Locate the cell with the specified text and output its [x, y] center coordinate. 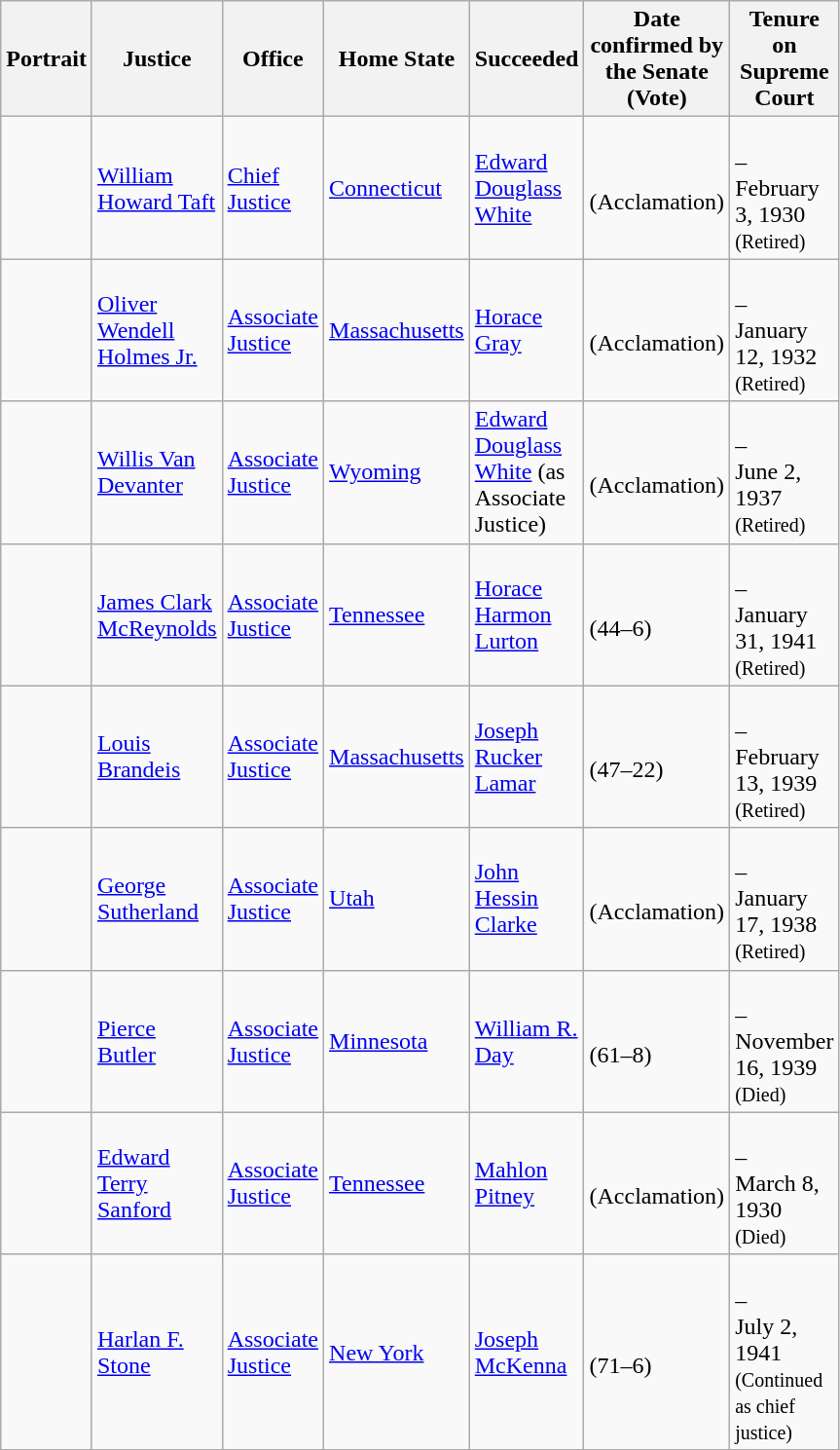
–July 2, 1941(Continued as chief justice) [785, 1352]
Edward Douglass White (as Associate Justice) [527, 472]
Minnesota [397, 1041]
Pierce Butler [157, 1041]
–January 31, 1941(Retired) [785, 614]
–March 8, 1930(Died) [785, 1183]
Chief Justice [273, 188]
–June 2, 1937(Retired) [785, 472]
Justice [157, 58]
Home State [397, 58]
(71–6) [657, 1352]
–February 3, 1930(Retired) [785, 188]
Wyoming [397, 472]
Willis Van Devanter [157, 472]
–January 17, 1938(Retired) [785, 899]
(47–22) [657, 757]
John Hessin Clarke [527, 899]
Tenure on Supreme Court [785, 58]
Louis Brandeis [157, 757]
Horace Gray [527, 330]
William R. Day [527, 1041]
(44–6) [657, 614]
Utah [397, 899]
Mahlon Pitney [527, 1183]
Date confirmed by the Senate(Vote) [657, 58]
(61–8) [657, 1041]
–January 12, 1932(Retired) [785, 330]
Joseph McKenna [527, 1352]
Harlan F. Stone [157, 1352]
Horace Harmon Lurton [527, 614]
James Clark McReynolds [157, 614]
–November 16, 1939(Died) [785, 1041]
Connecticut [397, 188]
New York [397, 1352]
–February 13, 1939(Retired) [785, 757]
Portrait [47, 58]
Edward Douglass White [527, 188]
Edward Terry Sanford [157, 1183]
Office [273, 58]
William Howard Taft [157, 188]
Oliver Wendell Holmes Jr. [157, 330]
Joseph Rucker Lamar [527, 757]
Succeeded [527, 58]
George Sutherland [157, 899]
